Detect which cell encompasses the target text, then output its [X, Y] center coordinate. 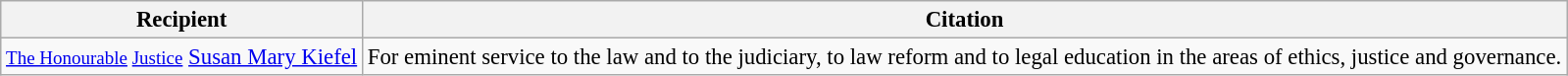
For eminent service to the law and to the judiciary, to law reform and to legal education in the areas of ethics, justice and governance. [964, 57]
Citation [964, 20]
Recipient [182, 20]
The Honourable Justice Susan Mary Kiefel [182, 57]
